Capture the cell that displays the provided text and extract its (X, Y) central coordinate. 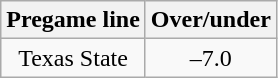
–7.0 (210, 58)
Texas State (74, 58)
Over/under (210, 20)
Pregame line (74, 20)
